Detect which cell encompasses the target text, then output its (x, y) center coordinate. 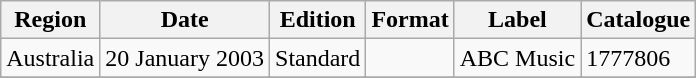
Australia (50, 58)
Standard (318, 58)
Region (50, 20)
ABC Music (517, 58)
Date (185, 20)
20 January 2003 (185, 58)
Edition (318, 20)
1777806 (638, 58)
Format (410, 20)
Catalogue (638, 20)
Label (517, 20)
